Determine the [x, y] coordinate at the center of the cell enclosing the given text.  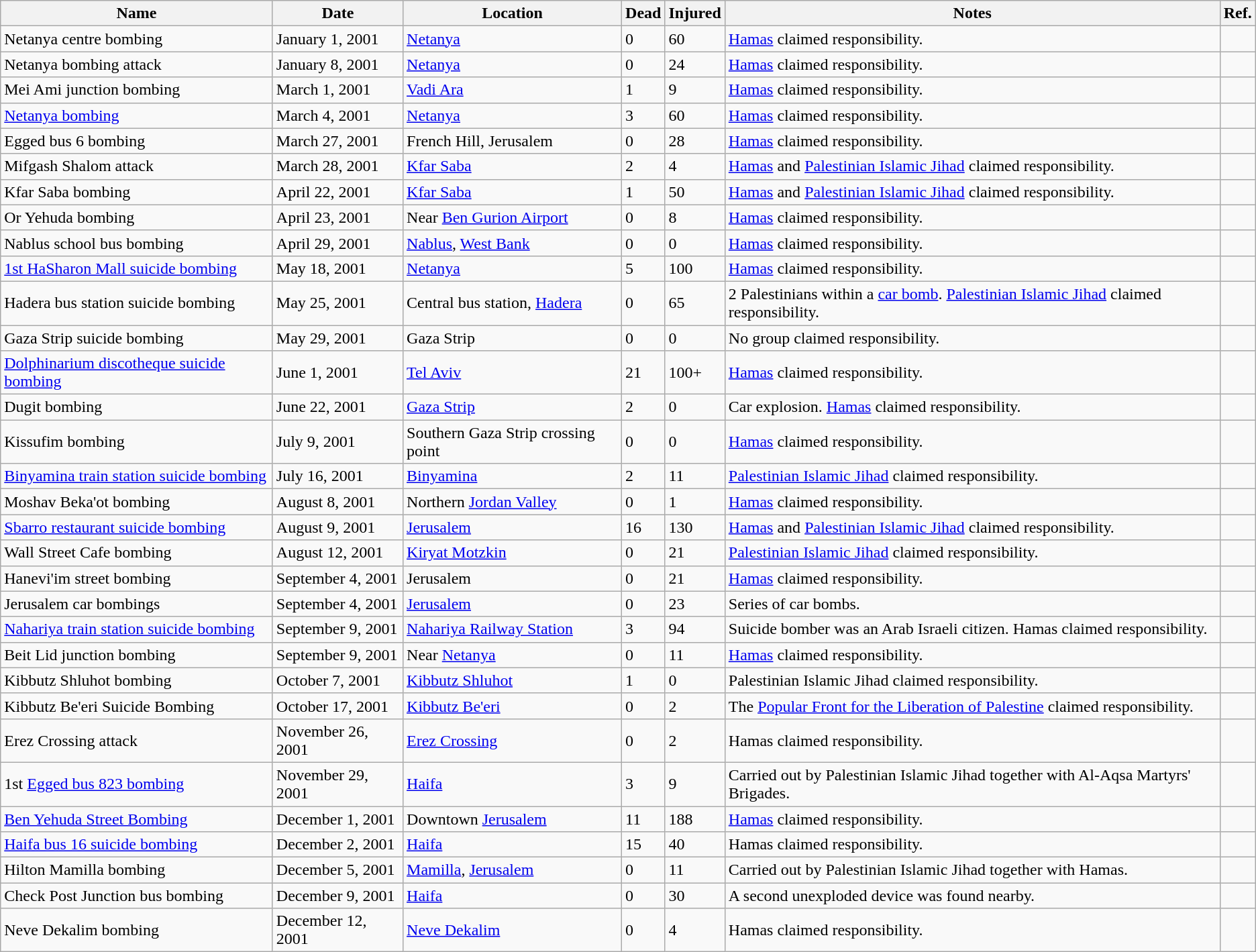
94 [695, 629]
Sbarro restaurant suicide bombing [137, 527]
Hilton Mamilla bombing [137, 870]
Suicide bomber was an Arab Israeli citizen. Hamas claimed responsibility. [972, 629]
Name [137, 13]
40 [695, 845]
30 [695, 896]
March 28, 2001 [337, 166]
August 8, 2001 [337, 502]
1st HaSharon Mall suicide bombing [137, 268]
Dugit bombing [137, 407]
Jerusalem car bombings [137, 604]
May 18, 2001 [337, 268]
Central bus station, Hadera [513, 303]
Haifa bus 16 suicide bombing [137, 845]
August 12, 2001 [337, 553]
Nahariya train station suicide bombing [137, 629]
Series of car bombs. [972, 604]
Or Yehuda bombing [137, 217]
April 23, 2001 [337, 217]
April 22, 2001 [337, 192]
Ref. [1237, 13]
Location [513, 13]
Mamilla, Jerusalem [513, 870]
December 2, 2001 [337, 845]
No group claimed responsibility. [972, 337]
Ben Yehuda Street Bombing [137, 819]
28 [695, 141]
January 1, 2001 [337, 39]
1st Egged bus 823 bombing [137, 784]
2 Palestinians within a car bomb. Palestinian Islamic Jihad claimed responsibility. [972, 303]
November 26, 2001 [337, 741]
Egged bus 6 bombing [137, 141]
188 [695, 819]
July 9, 2001 [337, 441]
June 1, 2001 [337, 373]
December 1, 2001 [337, 819]
Southern Gaza Strip crossing point [513, 441]
Date [337, 13]
December 12, 2001 [337, 930]
5 [643, 268]
March 1, 2001 [337, 90]
Carried out by Palestinian Islamic Jihad together with Hamas. [972, 870]
Netanya centre bombing [137, 39]
Nablus, West Bank [513, 243]
Erez Crossing attack [137, 741]
Notes [972, 13]
Near Netanya [513, 655]
Near Ben Gurion Airport [513, 217]
August 9, 2001 [337, 527]
A second unexploded device was found nearby. [972, 896]
Binyamina train station suicide bombing [137, 476]
January 8, 2001 [337, 64]
March 4, 2001 [337, 115]
Kibbutz Shluhot bombing [137, 680]
24 [695, 64]
April 29, 2001 [337, 243]
Vadi Ara [513, 90]
Kibbutz Shluhot [513, 680]
Nablus school bus bombing [137, 243]
Kibbutz Be'eri Suicide Bombing [137, 706]
October 7, 2001 [337, 680]
16 [643, 527]
Nahariya Railway Station [513, 629]
Beit Lid junction bombing [137, 655]
100 [695, 268]
Northern Jordan Valley [513, 502]
October 17, 2001 [337, 706]
Kiryat Motzkin [513, 553]
Wall Street Cafe bombing [137, 553]
130 [695, 527]
50 [695, 192]
23 [695, 604]
Hanevi'im street bombing [137, 578]
French Hill, Jerusalem [513, 141]
Dolphinarium discotheque suicide bombing [137, 373]
December 9, 2001 [337, 896]
May 29, 2001 [337, 337]
Erez Crossing [513, 741]
March 27, 2001 [337, 141]
65 [695, 303]
100+ [695, 373]
Binyamina [513, 476]
Downtown Jerusalem [513, 819]
Tel Aviv [513, 373]
Gaza Strip suicide bombing [137, 337]
The Popular Front for the Liberation of Palestine claimed responsibility. [972, 706]
Car explosion. Hamas claimed responsibility. [972, 407]
Neve Dekalim [513, 930]
Hadera bus station suicide bombing [137, 303]
Netanya bombing [137, 115]
Dead [643, 13]
Carried out by Palestinian Islamic Jihad together with Al-Aqsa Martyrs' Brigades. [972, 784]
May 25, 2001 [337, 303]
Kibbutz Be'eri [513, 706]
June 22, 2001 [337, 407]
Neve Dekalim bombing [137, 930]
Injured [695, 13]
Netanya bombing attack [137, 64]
November 29, 2001 [337, 784]
July 16, 2001 [337, 476]
8 [695, 217]
Mei Ami junction bombing [137, 90]
Kissufim bombing [137, 441]
Mifgash Shalom attack [137, 166]
Moshav Beka'ot bombing [137, 502]
Check Post Junction bus bombing [137, 896]
December 5, 2001 [337, 870]
Kfar Saba bombing [137, 192]
15 [643, 845]
